Capture the cell that displays the provided text and extract its (X, Y) central coordinate. 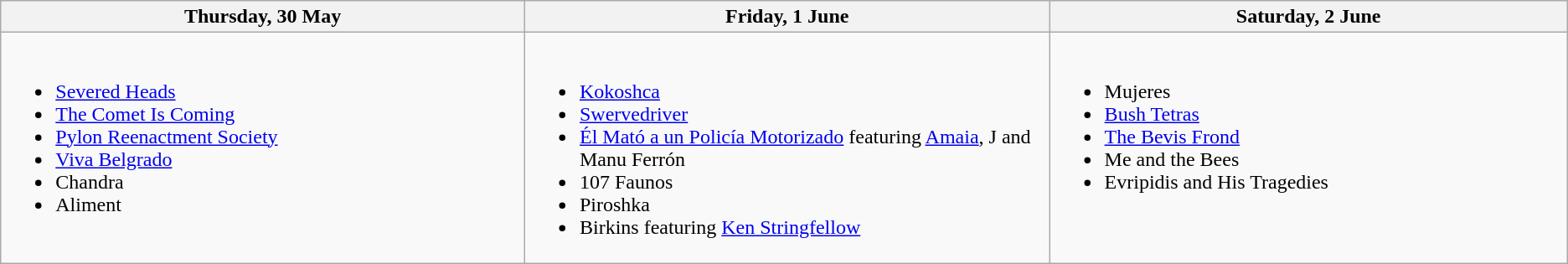
MujeresBush TetrasThe Bevis FrondMe and the BeesEvripidis and His Tragedies (1308, 148)
Friday, 1 June (787, 17)
Saturday, 2 June (1308, 17)
KokoshcaSwervedriverÉl Mató a un Policía Motorizado featuring Amaia, J and Manu Ferrón107 FaunosPiroshkaBirkins featuring Ken Stringfellow (787, 148)
Thursday, 30 May (263, 17)
Severed HeadsThe Comet Is ComingPylon Reenactment SocietyViva BelgradoChandraAliment (263, 148)
